For the text-containing cell, return its midpoint in (X, Y) coordinate format. 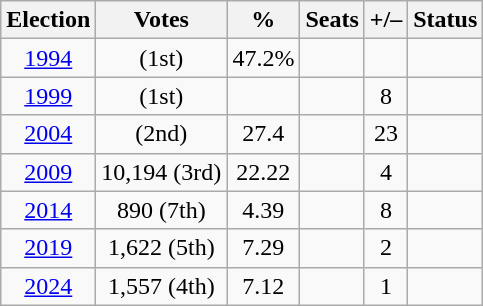
4.39 (264, 210)
27.4 (264, 134)
23 (386, 134)
2019 (48, 248)
Status (446, 20)
+/– (386, 20)
Votes (162, 20)
4 (386, 172)
2 (386, 248)
2004 (48, 134)
10,194 (3rd) (162, 172)
Election (48, 20)
(2nd) (162, 134)
Seats (332, 20)
2024 (48, 286)
1 (386, 286)
1,557 (4th) (162, 286)
% (264, 20)
2014 (48, 210)
47.2% (264, 58)
2009 (48, 172)
7.12 (264, 286)
1,622 (5th) (162, 248)
1994 (48, 58)
22.22 (264, 172)
890 (7th) (162, 210)
1999 (48, 96)
7.29 (264, 248)
